For the text-containing cell, return its midpoint in [X, Y] coordinate format. 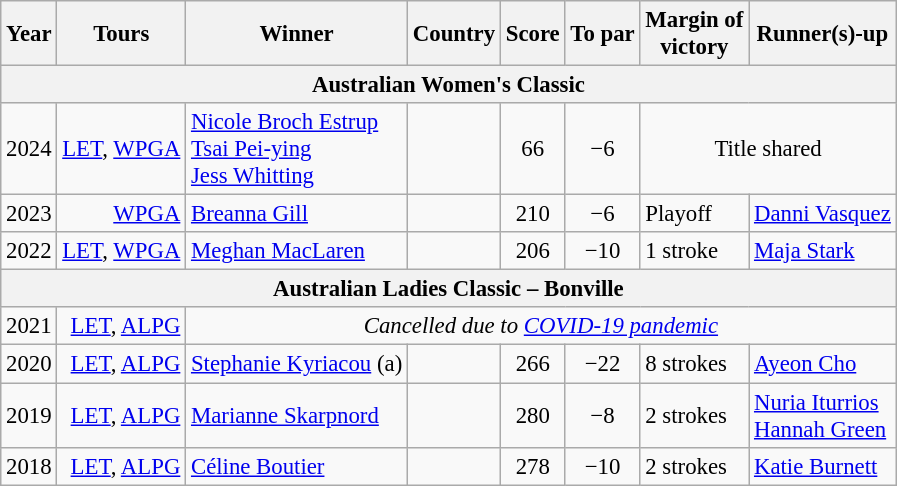
Marianne Skarpnord [297, 416]
WPGA [122, 214]
2021 [29, 327]
Playoff [694, 214]
206 [532, 251]
Year [29, 34]
Score [532, 34]
Title shared [768, 149]
To par [602, 34]
Winner [297, 34]
2022 [29, 251]
Nuria Iturrios Hannah Green [822, 416]
Nicole Broch EstrupTsai Pei-yingJess Whitting [297, 149]
−8 [602, 416]
Runner(s)-up [822, 34]
Country [454, 34]
Cancelled due to COVID-19 pandemic [541, 327]
Australian Women's Classic [448, 85]
Breanna Gill [297, 214]
Céline Boutier [297, 466]
Stephanie Kyriacou (a) [297, 364]
−22 [602, 364]
2024 [29, 149]
2019 [29, 416]
Maja Stark [822, 251]
Ayeon Cho [822, 364]
Tours [122, 34]
66 [532, 149]
1 stroke [694, 251]
278 [532, 466]
Margin ofvictory [694, 34]
Danni Vasquez [822, 214]
2020 [29, 364]
Meghan MacLaren [297, 251]
2023 [29, 214]
8 strokes [694, 364]
Australian Ladies Classic – Bonville [448, 289]
210 [532, 214]
266 [532, 364]
2018 [29, 466]
280 [532, 416]
Katie Burnett [822, 466]
